Find where the given text appears and provide that cell's center as [x, y] coordinate. 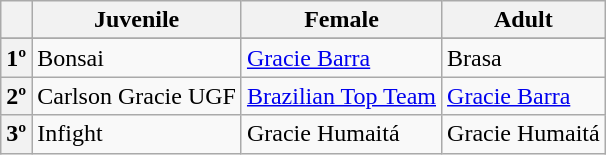
Bonsai [137, 58]
Brasa [524, 58]
Juvenile [137, 20]
Brazilian Top Team [341, 96]
Carlson Gracie UGF [137, 96]
Female [341, 20]
1º [16, 58]
Infight [137, 134]
Adult [524, 20]
3º [16, 134]
2º [16, 96]
